From the cell containing the given text, extract its center point as [x, y] coordinate. 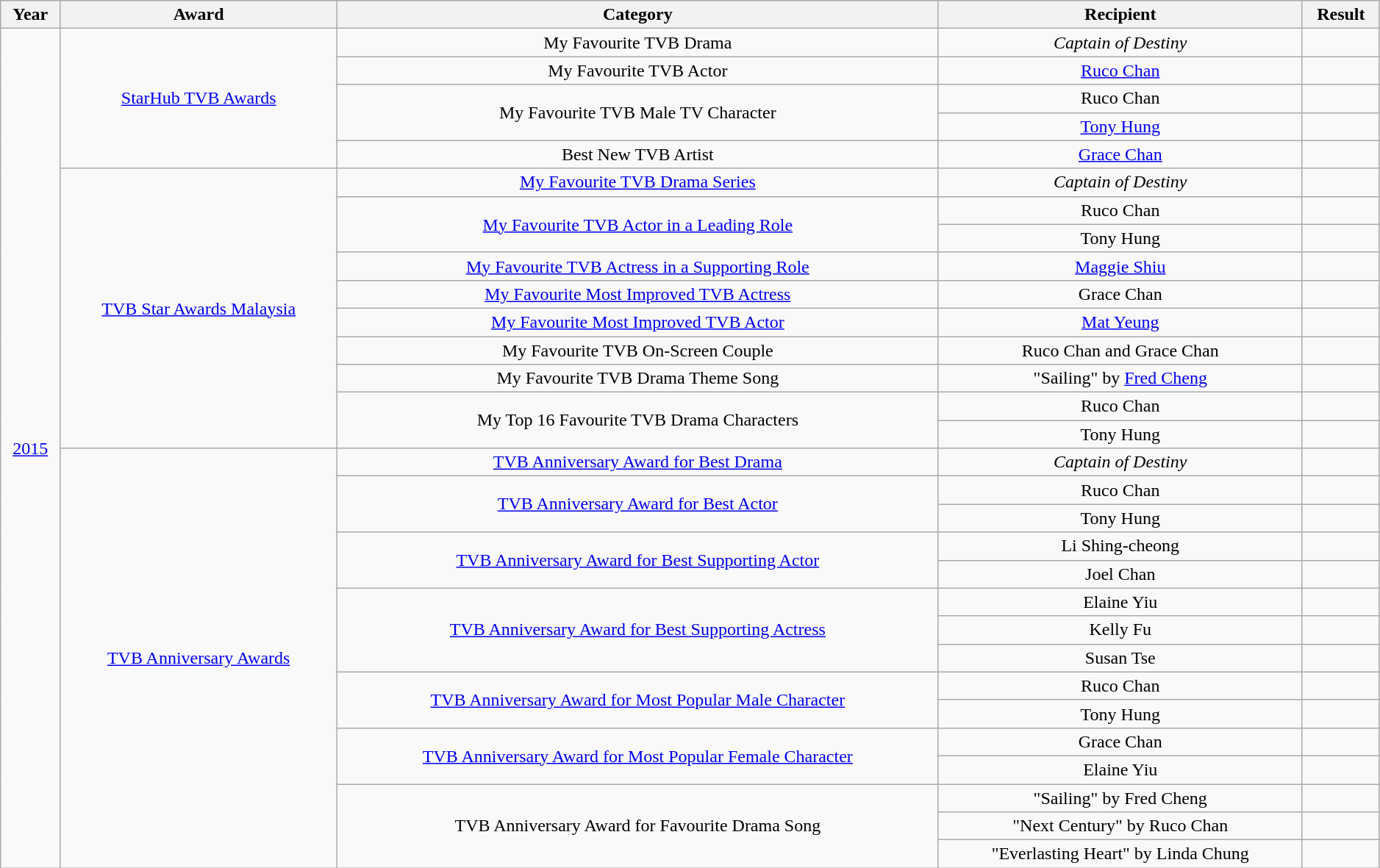
My Favourite TVB Drama Theme Song [638, 379]
My Top 16 Favourite TVB Drama Characters [638, 420]
Award [199, 15]
TVB Anniversary Award for Best Actor [638, 504]
TVB Anniversary Award for Most Popular Female Character [638, 756]
My Favourite TVB Male TV Character [638, 112]
2015 [31, 448]
My Favourite TVB Actor [638, 71]
Maggie Shiu [1120, 266]
TVB Anniversary Award for Best Supporting Actor [638, 560]
My Favourite Most Improved TVB Actor [638, 322]
Recipient [1120, 15]
TVB Anniversary Awards [199, 659]
Result [1341, 15]
Li Shing-cheong [1120, 546]
Ruco Chan and Grace Chan [1120, 351]
My Favourite TVB Actor in a Leading Role [638, 224]
"Next Century" by Ruco Chan [1120, 826]
Susan Tse [1120, 658]
My Favourite TVB On-Screen Couple [638, 351]
My Favourite TVB Drama Series [638, 182]
My Favourite Most Improved TVB Actress [638, 294]
TVB Anniversary Award for Best Drama [638, 462]
TVB Anniversary Award for Best Supporting Actress [638, 630]
My Favourite TVB Drama [638, 43]
Joel Chan [1120, 574]
Category [638, 15]
Best New TVB Artist [638, 154]
Mat Yeung [1120, 322]
TVB Star Awards Malaysia [199, 309]
My Favourite TVB Actress in a Supporting Role [638, 266]
Year [31, 15]
StarHub TVB Awards [199, 98]
TVB Anniversary Award for Most Popular Male Character [638, 700]
"Everlasting Heart" by Linda Chung [1120, 854]
Kelly Fu [1120, 630]
TVB Anniversary Award for Favourite Drama Song [638, 825]
